Extract the (x, y) coordinate from the center of the cell holding the provided text.  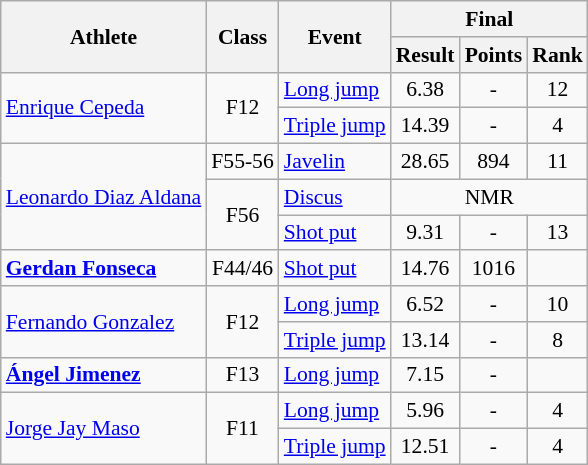
Enrique Cepeda (104, 108)
Jorge Jay Maso (104, 428)
13 (558, 233)
F56 (242, 214)
Athlete (104, 36)
6.52 (426, 304)
Ángel Jimenez (104, 375)
28.65 (426, 162)
1016 (494, 269)
Event (335, 36)
14.76 (426, 269)
12.51 (426, 447)
Points (494, 55)
F13 (242, 375)
Discus (335, 197)
Rank (558, 55)
Javelin (335, 162)
6.38 (426, 90)
F55-56 (242, 162)
Result (426, 55)
5.96 (426, 411)
7.15 (426, 375)
11 (558, 162)
12 (558, 90)
Class (242, 36)
894 (494, 162)
Gerdan Fonseca (104, 269)
F44/46 (242, 269)
14.39 (426, 126)
8 (558, 340)
Fernando Gonzalez (104, 322)
F11 (242, 428)
9.31 (426, 233)
Leonardo Diaz Aldana (104, 198)
10 (558, 304)
NMR (490, 197)
13.14 (426, 340)
Final (490, 19)
